For the text-containing cell, return its midpoint in [x, y] coordinate format. 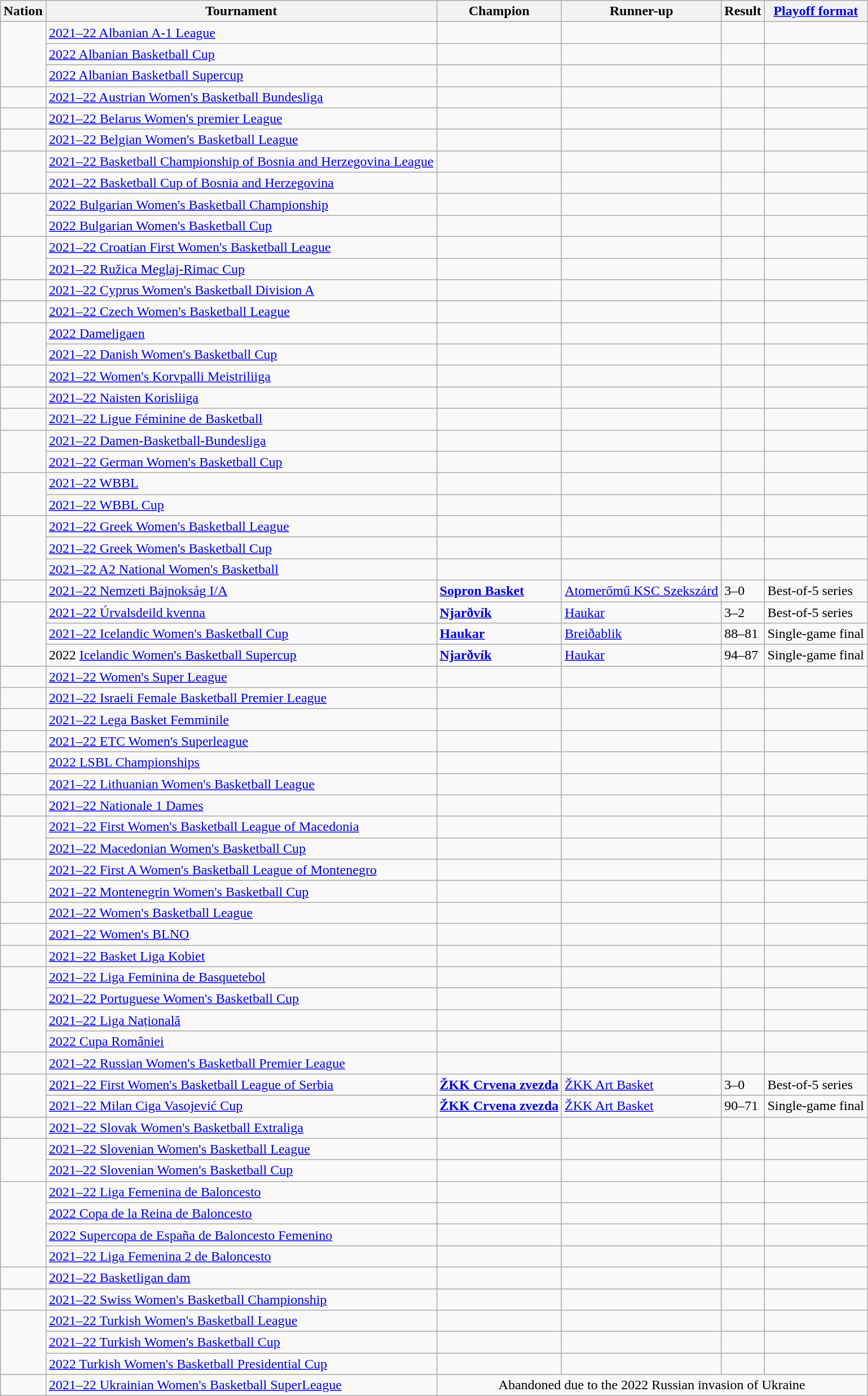
2021–22 Basketligan dam [241, 1278]
2021–22 First Women's Basketball League of Macedonia [241, 827]
2021–22 Russian Women's Basketball Premier League [241, 1063]
2021–22 Cyprus Women's Basketball Division A [241, 290]
2021–22 Liga Națională [241, 1020]
2021–22 Israeli Female Basketball Premier League [241, 698]
2021–22 Ukrainian Women's Basketball SuperLeague [241, 1385]
Nation [23, 11]
2021–22 Turkish Women's Basketball League [241, 1321]
2021–22 Portuguese Women's Basketball Cup [241, 999]
Breiðablik [642, 634]
2021–22 Damen-Basketball-Bundesliga [241, 441]
2021–22 Slovenian Women's Basketball League [241, 1149]
2021–22 Naisten Korisliiga [241, 398]
2021–22 Greek Women's Basketball Cup [241, 548]
2021–22 Liga Femenina 2 de Baloncesto [241, 1256]
2021–22 A2 National Women's Basketball [241, 569]
2021–22 Lithuanian Women's Basketball League [241, 784]
90–71 [743, 1106]
Playoff format [816, 11]
2022 Icelandic Women's Basketball Supercup [241, 655]
2021–22 Danish Women's Basketball Cup [241, 355]
Atomerőmű KSC Szekszárd [642, 591]
2021–22 Belgian Women's Basketball League [241, 140]
88–81 [743, 634]
2021–22 Liga Feminina de Basquetebol [241, 977]
2021–22 Belarus Women's premier League [241, 118]
2021–22 Swiss Women's Basketball Championship [241, 1299]
Champion [499, 11]
2022 Copa de la Reina de Baloncesto [241, 1213]
3–2 [743, 612]
2021–22 Nemzeti Bajnokság I/A [241, 591]
2021–22 Icelandic Women's Basketball Cup [241, 634]
2021–22 German Women's Basketball Cup [241, 462]
2022 Albanian Basketball Cup [241, 54]
2021–22 Ružica Meglaj-Rimac Cup [241, 269]
2022 Supercopa de España de Baloncesto Femenino [241, 1235]
2021–22 Albanian A-1 League [241, 33]
2021–22 Women's Basketball League [241, 913]
2021–22 Basketball Championship of Bosnia and Herzegovina League [241, 161]
Runner-up [642, 11]
2021–22 Milan Ciga Vasojević Cup [241, 1106]
2021–22 Croatian First Women's Basketball League [241, 247]
2021–22 Lega Basket Femminile [241, 720]
2021–22 Greek Women's Basketball League [241, 526]
94–87 [743, 655]
2021–22 ETC Women's Superleague [241, 741]
2021–22 Austrian Women's Basketball Bundesliga [241, 97]
Result [743, 11]
2021–22 First A Women's Basketball League of Montenegro [241, 870]
Tournament [241, 11]
2021–22 Nationale 1 Dames [241, 805]
2022 LSBL Championships [241, 763]
2021–22 Basket Liga Kobiet [241, 956]
2021–22 WBBL [241, 483]
2021–22 First Women's Basketball League of Serbia [241, 1085]
2021–22 Basketball Cup of Bosnia and Herzegovina [241, 183]
2022 Bulgarian Women's Basketball Cup [241, 226]
2021–22 Slovak Women's Basketball Extraliga [241, 1128]
2021–22 Women's Korvpalli Meistriliiga [241, 376]
2021–22 Czech Women's Basketball League [241, 312]
2022 Albanian Basketball Supercup [241, 76]
2021–22 Montenegrin Women's Basketball Cup [241, 891]
2021–22 Women's Super League [241, 677]
2021–22 Úrvalsdeild kvenna [241, 612]
Abandoned due to the 2022 Russian invasion of Ukraine [652, 1385]
2021–22 Ligue Féminine de Basketball [241, 419]
2021–22 Women's BLNO [241, 934]
2021–22 WBBL Cup [241, 505]
2021–22 Slovenian Women's Basketball Cup [241, 1170]
2022 Dameligaen [241, 333]
2021–22 Macedonian Women's Basketball Cup [241, 848]
2022 Cupa României [241, 1042]
2021–22 Liga Femenina de Baloncesto [241, 1192]
2021–22 Turkish Women's Basketball Cup [241, 1342]
2022 Turkish Women's Basketball Presidential Cup [241, 1364]
Sopron Basket [499, 591]
2022 Bulgarian Women's Basketball Championship [241, 204]
